Search for the cell housing the specified text and yield its (x, y) center coordinate. 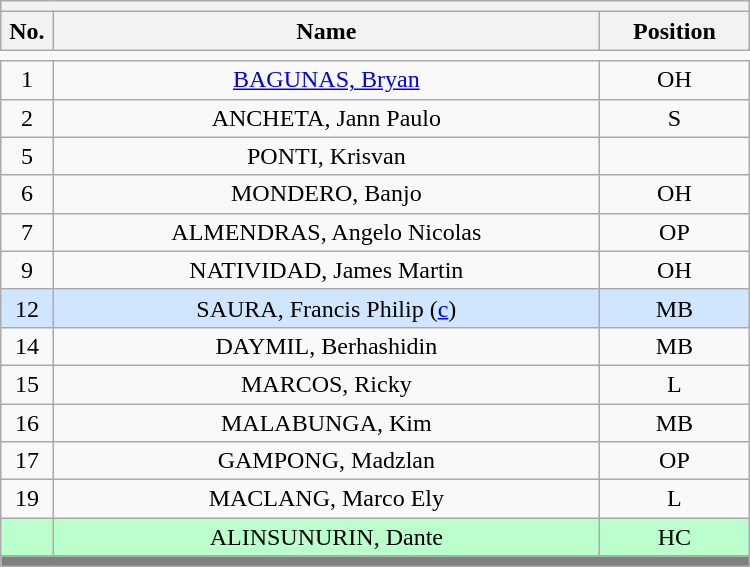
GAMPONG, Madzlan (326, 461)
16 (27, 423)
MACLANG, Marco Ely (326, 499)
7 (27, 232)
Position (675, 31)
19 (27, 499)
1 (27, 80)
6 (27, 194)
PONTI, Krisvan (326, 156)
ALINSUNURIN, Dante (326, 537)
HC (675, 537)
9 (27, 270)
14 (27, 346)
DAYMIL, Berhashidin (326, 346)
ALMENDRAS, Angelo Nicolas (326, 232)
ANCHETA, Jann Paulo (326, 118)
BAGUNAS, Bryan (326, 80)
2 (27, 118)
SAURA, Francis Philip (c) (326, 308)
MALABUNGA, Kim (326, 423)
Name (326, 31)
MARCOS, Ricky (326, 384)
MONDERO, Banjo (326, 194)
NATIVIDAD, James Martin (326, 270)
No. (27, 31)
17 (27, 461)
S (675, 118)
5 (27, 156)
15 (27, 384)
12 (27, 308)
